For the text-containing cell, return its midpoint in (X, Y) coordinate format. 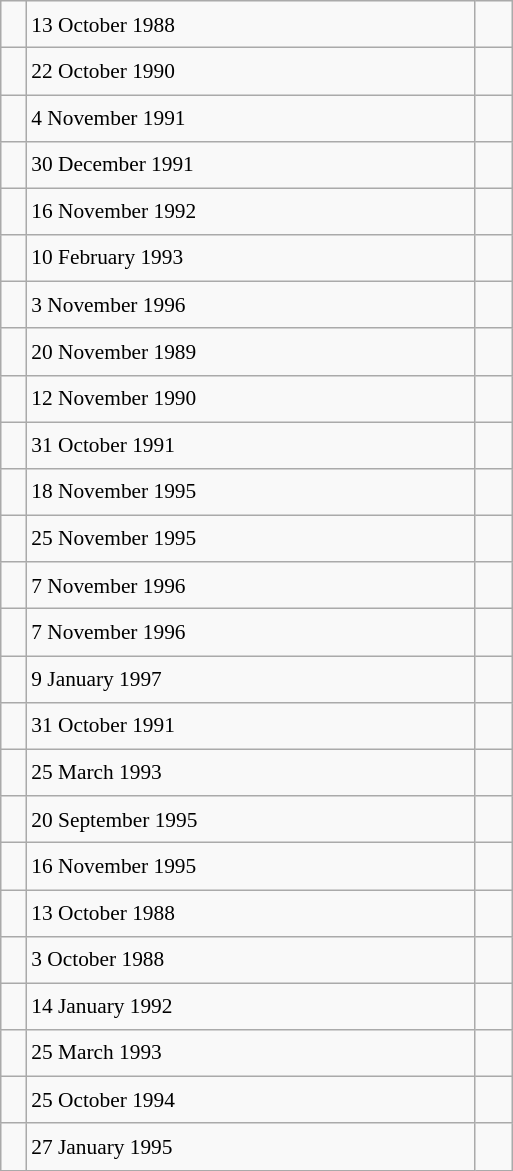
14 January 1992 (250, 1006)
20 November 1989 (250, 352)
3 October 1988 (250, 960)
16 November 1992 (250, 212)
9 January 1997 (250, 680)
27 January 1995 (250, 1146)
25 November 1995 (250, 538)
30 December 1991 (250, 164)
18 November 1995 (250, 492)
25 October 1994 (250, 1100)
22 October 1990 (250, 72)
3 November 1996 (250, 306)
10 February 1993 (250, 258)
16 November 1995 (250, 866)
20 September 1995 (250, 820)
4 November 1991 (250, 118)
12 November 1990 (250, 398)
